Identify which cell holds the provided text, then report its [x, y] central coordinate. 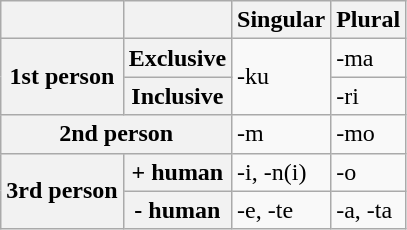
-o [368, 172]
Plural [368, 20]
-ma [368, 58]
Singular [282, 20]
-ri [368, 96]
-a, -ta [368, 210]
-e, -te [282, 210]
2nd person [116, 134]
1st person [62, 77]
-ku [282, 77]
-mo [368, 134]
-i, -n(i) [282, 172]
- human [177, 210]
+ human [177, 172]
3rd person [62, 191]
-m [282, 134]
Inclusive [177, 96]
Exclusive [177, 58]
